Scan for the cell matching the given text and deliver its [x, y] coordinate at center. 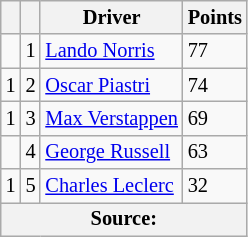
Source: [124, 219]
Driver [111, 17]
Lando Norris [111, 51]
69 [215, 118]
Points [215, 17]
2 [31, 85]
63 [215, 152]
77 [215, 51]
George Russell [111, 152]
4 [31, 152]
74 [215, 85]
3 [31, 118]
5 [31, 186]
Charles Leclerc [111, 186]
Oscar Piastri [111, 85]
Max Verstappen [111, 118]
32 [215, 186]
